For the text-containing cell, return its midpoint in [x, y] coordinate format. 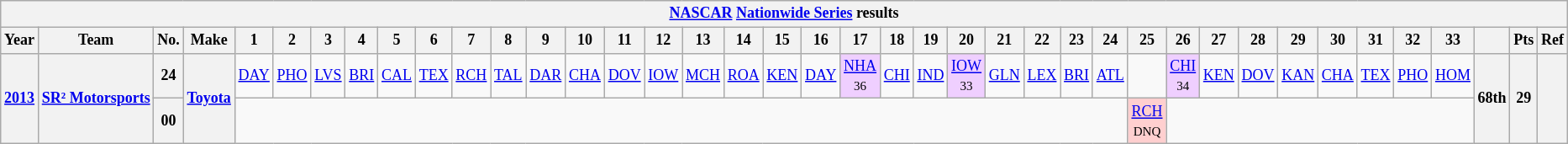
CHI34 [1183, 76]
28 [1258, 40]
IOW33 [966, 76]
ATL [1110, 76]
33 [1454, 40]
8 [508, 40]
CAL [397, 76]
LVS [328, 76]
68th [1492, 98]
ROA [743, 76]
NASCAR Nationwide Series results [785, 13]
3 [328, 40]
Make [208, 40]
LEX [1042, 76]
MCH [703, 76]
30 [1338, 40]
11 [624, 40]
15 [782, 40]
RCHDNQ [1147, 121]
19 [931, 40]
KAN [1298, 76]
16 [821, 40]
TAL [508, 76]
18 [897, 40]
17 [860, 40]
2013 [20, 98]
RCH [471, 76]
9 [546, 40]
Toyota [208, 98]
22 [1042, 40]
14 [743, 40]
Ref [1553, 40]
HOM [1454, 76]
2 [292, 40]
IOW [664, 76]
00 [168, 121]
Year [20, 40]
20 [966, 40]
32 [1413, 40]
6 [434, 40]
5 [397, 40]
23 [1077, 40]
21 [1004, 40]
25 [1147, 40]
DAR [546, 76]
7 [471, 40]
10 [585, 40]
12 [664, 40]
GLN [1004, 76]
SR² Motorsports [96, 98]
26 [1183, 40]
27 [1219, 40]
1 [254, 40]
CHI [897, 76]
31 [1376, 40]
NHA36 [860, 76]
No. [168, 40]
13 [703, 40]
4 [361, 40]
IND [931, 76]
Pts [1524, 40]
Team [96, 40]
